Search for the cell housing the specified text and yield its (X, Y) center coordinate. 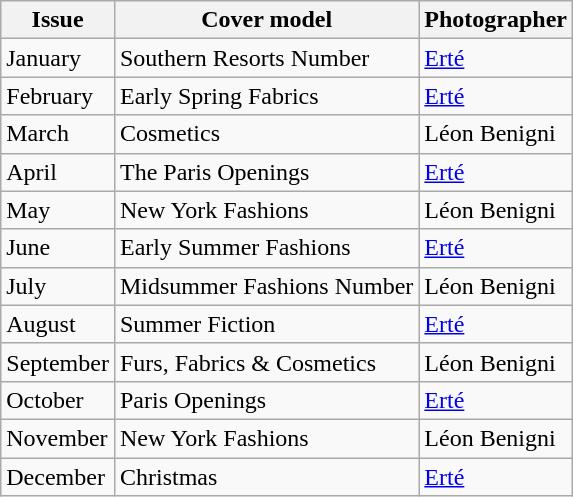
August (58, 324)
Paris Openings (266, 400)
February (58, 96)
May (58, 210)
Midsummer Fashions Number (266, 286)
November (58, 438)
Issue (58, 20)
December (58, 477)
September (58, 362)
Early Spring Fabrics (266, 96)
June (58, 248)
Early Summer Fashions (266, 248)
Summer Fiction (266, 324)
Photographer (496, 20)
Furs, Fabrics & Cosmetics (266, 362)
Cover model (266, 20)
Christmas (266, 477)
January (58, 58)
The Paris Openings (266, 172)
Southern Resorts Number (266, 58)
March (58, 134)
October (58, 400)
April (58, 172)
July (58, 286)
Cosmetics (266, 134)
